Find where the given text appears and provide that cell's center as (x, y) coordinate. 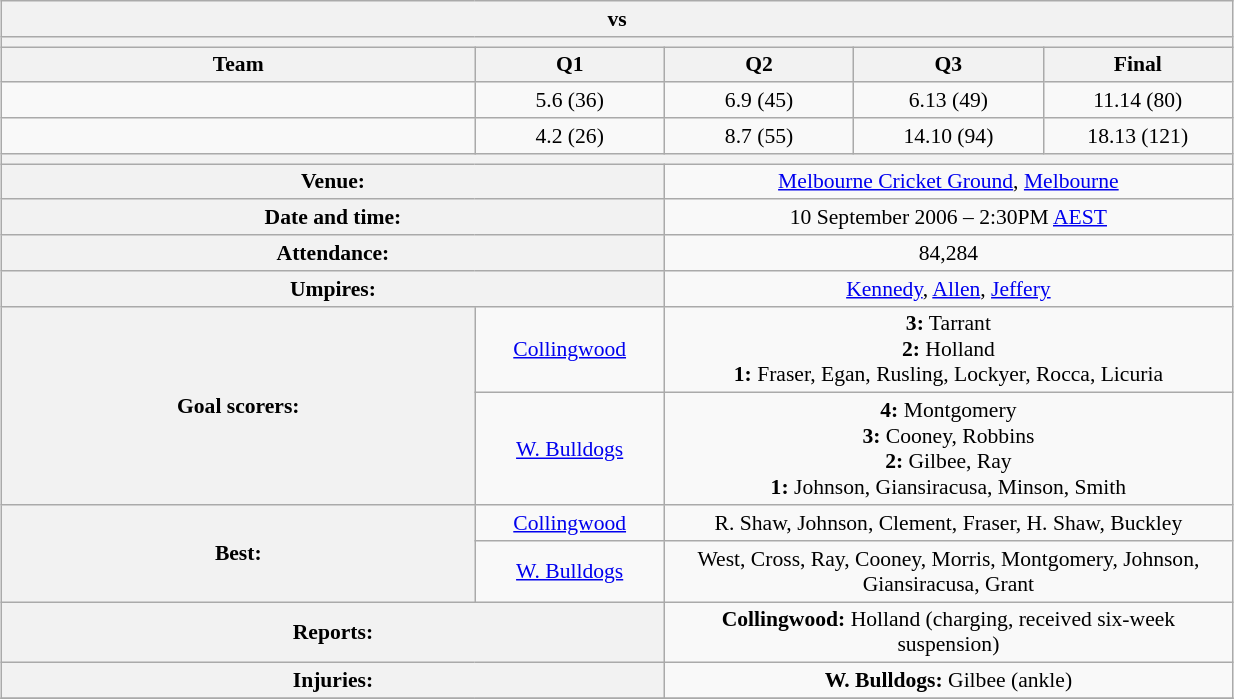
R. Shaw, Johnson, Clement, Fraser, H. Shaw, Buckley (948, 523)
4: Montgomery3: Cooney, Robbins2: Gilbee, Ray1: Johnson, Giansiracusa, Minson, Smith (948, 449)
Kennedy, Allen, Jeffery (948, 289)
vs (618, 19)
11.14 (80) (1138, 101)
Team (238, 65)
10 September 2006 – 2:30PM AEST (948, 218)
3: Tarrant2: Holland1: Fraser, Egan, Rusling, Lockyer, Rocca, Licuria (948, 350)
Goal scorers: (238, 406)
Final (1138, 65)
Melbourne Cricket Ground, Melbourne (948, 182)
6.9 (45) (758, 101)
Venue: (334, 182)
Attendance: (334, 253)
6.13 (49) (948, 101)
Q1 (570, 65)
West, Cross, Ray, Cooney, Morris, Montgomery, Johnson, Giansiracusa, Grant (948, 572)
Reports: (334, 632)
Best: (238, 554)
14.10 (94) (948, 136)
84,284 (948, 253)
Injuries: (334, 681)
Umpires: (334, 289)
Q3 (948, 65)
4.2 (26) (570, 136)
Collingwood: Holland (charging, received six-week suspension) (948, 632)
W. Bulldogs: Gilbee (ankle) (948, 681)
Date and time: (334, 218)
8.7 (55) (758, 136)
5.6 (36) (570, 101)
18.13 (121) (1138, 136)
Q2 (758, 65)
